From the cell containing the given text, extract its center point as [x, y] coordinate. 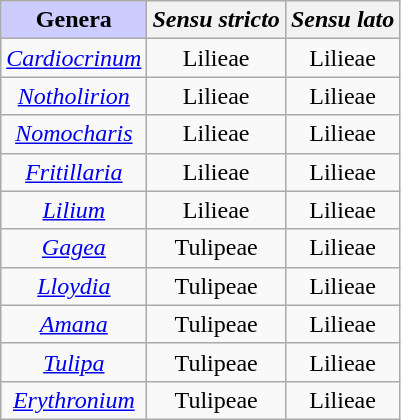
Sensu lato [342, 20]
Erythronium [74, 400]
Lilium [74, 210]
Notholirion [74, 96]
Tulipa [74, 362]
Fritillaria [74, 172]
Amana [74, 324]
Sensu stricto [216, 20]
Cardiocrinum [74, 58]
Lloydia [74, 286]
Nomocharis [74, 134]
Genera [74, 20]
Gagea [74, 248]
